Determine the [x, y] coordinate at the center of the cell enclosing the given text.  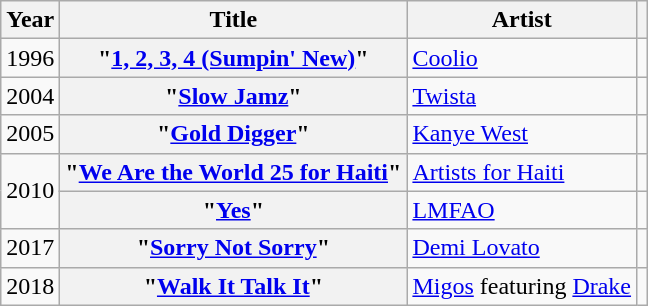
2005 [30, 134]
Year [30, 20]
1996 [30, 58]
"Walk It Talk It" [234, 286]
"We Are the World 25 for Haiti" [234, 172]
Migos featuring Drake [522, 286]
Kanye West [522, 134]
Artist [522, 20]
2017 [30, 248]
"Gold Digger" [234, 134]
"1, 2, 3, 4 (Sumpin' New)" [234, 58]
2004 [30, 96]
"Sorry Not Sorry" [234, 248]
"Yes" [234, 210]
2010 [30, 191]
LMFAO [522, 210]
"Slow Jamz" [234, 96]
2018 [30, 286]
Title [234, 20]
Twista [522, 96]
Artists for Haiti [522, 172]
Demi Lovato [522, 248]
Coolio [522, 58]
